Extract the (x, y) coordinate from the center of the cell holding the provided text.  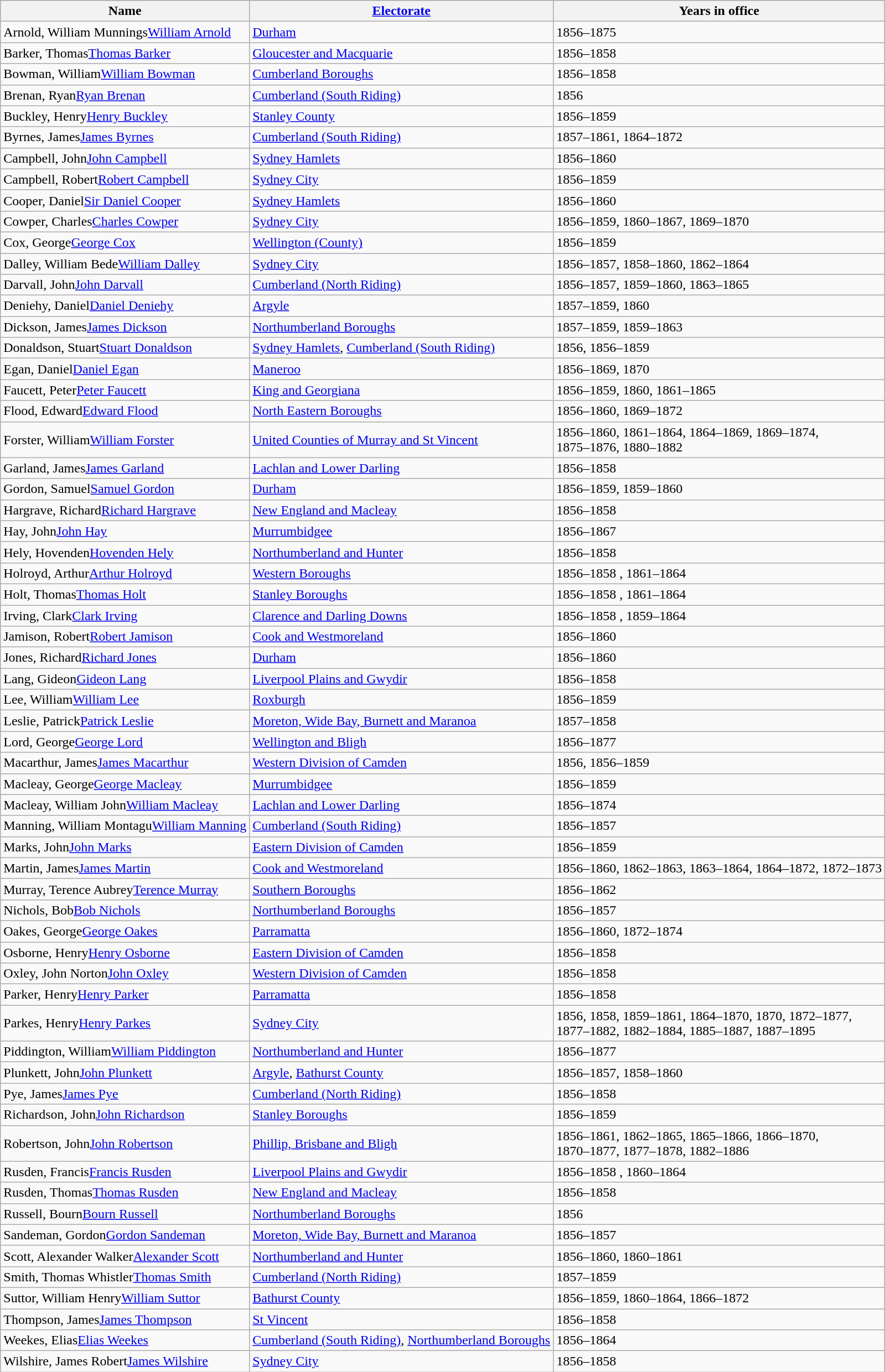
Piddington, WilliamWilliam Piddington (125, 1052)
Parker, HenryHenry Parker (125, 995)
North Eastern Boroughs (402, 411)
Scott, Alexander WalkerAlexander Scott (125, 1256)
1856–1857, 1859–1860, 1863–1865 (720, 285)
1856–1874 (720, 805)
1856–1858 , 1859–1864 (720, 616)
Macleay, William JohnWilliam Macleay (125, 805)
Murray, Terence AubreyTerence Murray (125, 889)
1856, 1858, 1859–1861, 1864–1870, 1870, 1872–1877,1877–1882, 1882–1884, 1885–1887, 1887–1895 (720, 1023)
1856–1857, 1858–1860, 1862–1864 (720, 264)
Marks, JohnJohn Marks (125, 847)
Bathurst County (402, 1298)
Cooper, DanielSir Daniel Cooper (125, 200)
1857–1858 (720, 721)
Name (125, 11)
Faucett, PeterPeter Faucett (125, 390)
Martin, JamesJames Martin (125, 868)
Irving, ClarkClark Irving (125, 616)
Argyle (402, 306)
Cumberland (South Riding), Northumberland Boroughs (402, 1340)
1856–1861, 1862–1865, 1865–1866, 1866–1870,1870–1877, 1877–1878, 1882–1886 (720, 1143)
Cox, GeorgeGeorge Cox (125, 242)
Forster, WilliamWilliam Forster (125, 439)
Lee, WilliamWilliam Lee (125, 700)
Cumberland Boroughs (402, 74)
Gordon, SamuelSamuel Gordon (125, 489)
Donaldson, StuartStuart Donaldson (125, 348)
Garland, JamesJames Garland (125, 468)
Flood, EdwardEdward Flood (125, 411)
1856–1857, 1858–1860 (720, 1073)
1856–1860, 1861–1864, 1864–1869, 1869–1874,1875–1876, 1880–1882 (720, 439)
Years in office (720, 11)
Richardson, JohnJohn Richardson (125, 1115)
Gloucester and Macquarie (402, 53)
Hay, JohnJohn Hay (125, 531)
Sydney Hamlets, Cumberland (South Riding) (402, 348)
Southern Boroughs (402, 889)
Suttor, William HenryWilliam Suttor (125, 1298)
Campbell, JohnJohn Campbell (125, 158)
1856–1859, 1860–1864, 1866–1872 (720, 1298)
1857–1859, 1859–1863 (720, 327)
1857–1859, 1860 (720, 306)
Campbell, RobertRobert Campbell (125, 179)
Oxley, John NortonJohn Oxley (125, 974)
Wellington and Bligh (402, 742)
Jones, RichardRichard Jones (125, 658)
Rusden, FrancisFrancis Rusden (125, 1172)
1856–1859, 1860, 1861–1865 (720, 390)
Nichols, BobBob Nichols (125, 910)
Arnold, William MunningsWilliam Arnold (125, 32)
Electorate (402, 11)
Oakes, GeorgeGeorge Oakes (125, 931)
Macleay, GeorgeGeorge Macleay (125, 784)
Lord, GeorgeGeorge Lord (125, 742)
Darvall, JohnJohn Darvall (125, 285)
St Vincent (402, 1319)
Holroyd, ArthurArthur Holroyd (125, 573)
1857–1861, 1864–1872 (720, 137)
Thompson, JamesJames Thompson (125, 1319)
King and Georgiana (402, 390)
Osborne, HenryHenry Osborne (125, 952)
Hargrave, RichardRichard Hargrave (125, 510)
Lang, GideonGideon Lang (125, 679)
1856–1860, 1869–1872 (720, 411)
Dalley, William BedeWilliam Dalley (125, 264)
Dickson, JamesJames Dickson (125, 327)
Pye, JamesJames Pye (125, 1094)
1856–1867 (720, 531)
Robertson, JohnJohn Robertson (125, 1143)
1856–1860, 1860–1861 (720, 1256)
Bowman, WilliamWilliam Bowman (125, 74)
Buckley, HenryHenry Buckley (125, 116)
Byrnes, JamesJames Byrnes (125, 137)
Wellington (County) (402, 242)
Russell, BournBourn Russell (125, 1214)
Rusden, ThomasThomas Rusden (125, 1193)
Jamison, RobertRobert Jamison (125, 637)
Hely, HovendenHovenden Hely (125, 552)
Barker, ThomasThomas Barker (125, 53)
1857–1859 (720, 1277)
Smith, Thomas WhistlerThomas Smith (125, 1277)
1856–1858 , 1860–1864 (720, 1172)
1856–1860, 1862–1863, 1863–1864, 1864–1872, 1872–1873 (720, 868)
Parkes, HenryHenry Parkes (125, 1023)
Maneroo (402, 369)
1856–1864 (720, 1340)
Clarence and Darling Downs (402, 616)
Roxburgh (402, 700)
Brenan, RyanRyan Brenan (125, 95)
Manning, William MontaguWilliam Manning (125, 826)
Wilshire, James RobertJames Wilshire (125, 1361)
1856–1859, 1859–1860 (720, 489)
1856–1875 (720, 32)
Macarthur, JamesJames Macarthur (125, 763)
Plunkett, JohnJohn Plunkett (125, 1073)
Weekes, EliasElias Weekes (125, 1340)
Stanley County (402, 116)
Cowper, CharlesCharles Cowper (125, 221)
Egan, DanielDaniel Egan (125, 369)
Phillip, Brisbane and Bligh (402, 1143)
Deniehy, DanielDaniel Deniehy (125, 306)
1856–1862 (720, 889)
1856–1860, 1872–1874 (720, 931)
Leslie, PatrickPatrick Leslie (125, 721)
1856–1859, 1860–1867, 1869–1870 (720, 221)
Western Boroughs (402, 573)
United Counties of Murray and St Vincent (402, 439)
1856–1869, 1870 (720, 369)
Argyle, Bathurst County (402, 1073)
Sandeman, GordonGordon Sandeman (125, 1235)
Holt, ThomasThomas Holt (125, 594)
